Scan for the cell matching the given text and deliver its (x, y) coordinate at center. 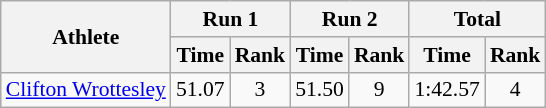
1:42.57 (446, 90)
Clifton Wrottesley (86, 90)
4 (516, 90)
9 (380, 90)
Athlete (86, 36)
Run 1 (230, 19)
3 (260, 90)
Run 2 (350, 19)
51.07 (200, 90)
Total (477, 19)
51.50 (320, 90)
